Return the [X, Y] coordinate for the center point of the cell that contains the specified text.  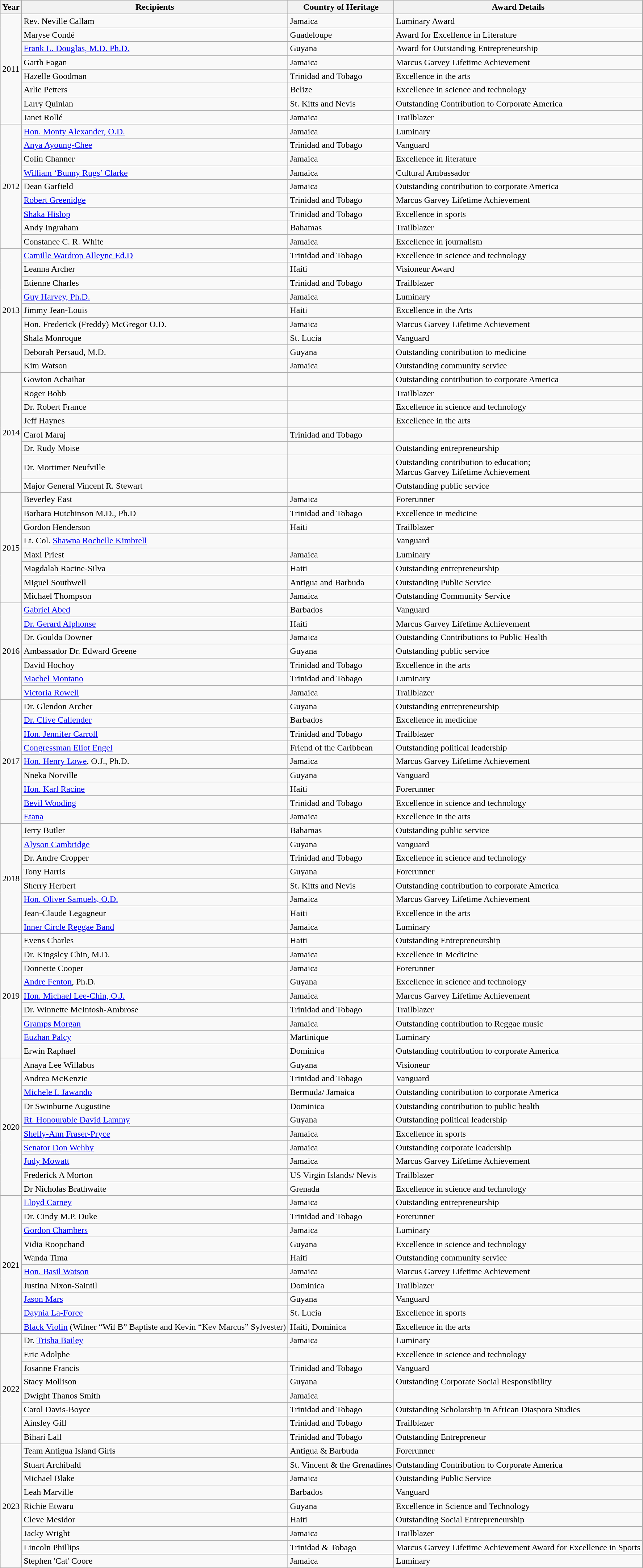
Richie Etwaru [155, 1506]
Guy Harvey, Ph.D. [155, 297]
Michael Blake [155, 1478]
Miguel Southwell [155, 582]
Outstanding contribution to education;Marcus Garvey Lifetime Achievement [518, 467]
Tony Harris [155, 872]
2020 [11, 1126]
Sherry Herbert [155, 886]
Jacky Wright [155, 1534]
Shala Monroque [155, 338]
Frank L. Douglas, M.D. Ph.D. [155, 49]
Nneka Norville [155, 775]
Etienne Charles [155, 283]
Excellence in Medicine [518, 954]
St. Vincent & the Grenadines [341, 1464]
Senator Don Wehby [155, 1147]
Victoria Rowell [155, 693]
2017 [11, 761]
Dr. Rudy Moise [155, 448]
Justina Nixon-Saintil [155, 1285]
Maxi Priest [155, 555]
Cleve Mesidor [155, 1520]
Hon. Jennifer Carroll [155, 734]
Shelly-Ann Fraser-Pryce [155, 1134]
Major General Vincent R. Stewart [155, 486]
Dr. Gerard Alphonse [155, 623]
Eric Adolphe [155, 1354]
Gowton Achaibar [155, 379]
Hon. Monty Alexander, O.D. [155, 131]
Bermuda/ Jamaica [341, 1092]
Lt. Col. Shawna Rochelle Kimbrell [155, 541]
Wanda Tima [155, 1258]
Dr. Glendon Archer [155, 706]
Hazelle Goodman [155, 76]
Larry Quinlan [155, 104]
Haiti, Dominica [341, 1327]
Stacy Mollison [155, 1382]
Trinidad & Tobago [341, 1547]
Gramps Morgan [155, 1023]
Dr. Cindy M.P. Duke [155, 1216]
Visioneur Award [518, 269]
Hon. Karl Racine [155, 789]
Leanna Archer [155, 269]
Hon. Michael Lee-Chin, O.J. [155, 996]
2012 [11, 186]
Michele L Jawando [155, 1092]
Camille Wardrop Alleyne Ed.D [155, 255]
2018 [11, 878]
Roger Bobb [155, 393]
Belize [341, 90]
2022 [11, 1389]
Outstanding Scholarship in African Diaspora Studies [518, 1409]
Outstanding Social Entrepreneurship [518, 1520]
Robert Greenidge [155, 200]
Excellence in literature [518, 159]
Rev. Neville Callam [155, 21]
Luminary Award [518, 21]
Hon. Basil Watson [155, 1271]
Excellence in the Arts [518, 310]
Martinique [341, 1037]
Outstanding Contributions to Public Health [518, 637]
Andy Ingraham [155, 228]
Shaka Hislop [155, 214]
Outstanding contribution to Reggae music [518, 1023]
Barbara Hutchinson M.D., Ph.D [155, 513]
2015 [11, 548]
Vidia Roopchand [155, 1244]
Carol Davis-Boyce [155, 1409]
Rt. Honourable David Lammy [155, 1120]
William ‘Bunny Rugs’ Clarke [155, 173]
Anaya Lee Willabus [155, 1065]
Recipients [155, 7]
Andrea McKenzie [155, 1079]
Dr. Andre Cropper [155, 858]
Hon. Oliver Samuels, O.D. [155, 899]
Kim Watson [155, 365]
Alyson Cambridge [155, 844]
Black Violin (Wilner “Wil B” Baptiste and Kevin “Kev Marcus” Sylvester) [155, 1327]
Jean-Claude Legagneur [155, 913]
Award for Excellence in Literature [518, 35]
Dr. Clive Callender [155, 720]
Anya Ayoung-Chee [155, 145]
Bihari Lall [155, 1437]
Ambassador Dr. Edward Greene [155, 651]
Team Antigua Island Girls [155, 1451]
2021 [11, 1265]
Antigua and Barbuda [341, 582]
Josanne Francis [155, 1368]
Daynia La-Force [155, 1313]
Dean Garfield [155, 187]
Stuart Archibald [155, 1464]
Outstanding contribution to public health [518, 1106]
2014 [11, 432]
Stephen 'Cat' Coore [155, 1561]
Jimmy Jean-Louis [155, 310]
Excellence in journalism [518, 242]
Excellence in Science and Technology [518, 1506]
Outstanding Entrepreneur [518, 1437]
Dr. Trisha Bailey [155, 1341]
Outstanding contribution to medicine [518, 352]
Dr. Mortimer Neufville [155, 467]
Award for Outstanding Entrepreneurship [518, 49]
Friend of the Caribbean [341, 748]
Dr. Kingsley Chin, M.D. [155, 954]
Euzhan Palcy [155, 1037]
Guadeloupe [341, 35]
Year [11, 7]
Constance C. R. White [155, 242]
Leah Marville [155, 1492]
2019 [11, 996]
Antigua & Barbuda [341, 1451]
Country of Heritage [341, 7]
Inner Circle Reggae Band [155, 927]
Frederick A Morton [155, 1175]
Beverley East [155, 499]
Jason Mars [155, 1299]
Lloyd Carney [155, 1203]
David Hochoy [155, 665]
Janet Rollé [155, 117]
Dwight Thanos Smith [155, 1396]
Gordon Chambers [155, 1230]
Erwin Raphael [155, 1051]
Hon. Frederick (Freddy) McGregor O.D. [155, 324]
Carol Maraj [155, 435]
Dr Nicholas Brathwaite [155, 1189]
Donnette Cooper [155, 968]
Visioneur [518, 1065]
Colin Channer [155, 159]
Andre Fenton, Ph.D. [155, 982]
Dr. Winnette McIntosh-Ambrose [155, 1009]
2013 [11, 311]
Dr. Goulda Downer [155, 637]
Lincoln Phillips [155, 1547]
Congressman Eliot Engel [155, 748]
Dr Swinburne Augustine [155, 1106]
Grenada [341, 1189]
Cultural Ambassador [518, 173]
Outstanding Entrepreneurship [518, 941]
Dr. Robert France [155, 407]
Outstanding corporate leadership [518, 1147]
Deborah Persaud, M.D. [155, 352]
Marcus Garvey Lifetime Achievement Award for Excellence in Sports [518, 1547]
Hon. Henry Lowe, O.J., Ph.D. [155, 761]
Garth Fagan [155, 62]
Maryse Condé [155, 35]
Jeff Haynes [155, 421]
2023 [11, 1506]
Ainsley Gill [155, 1423]
US Virgin Islands/ Nevis [341, 1175]
Outstanding Community Service [518, 596]
Judy Mowatt [155, 1161]
Outstanding Corporate Social Responsibility [518, 1382]
Evens Charles [155, 941]
Arlie Petters [155, 90]
2011 [11, 69]
Gabriel Abed [155, 610]
Bevil Wooding [155, 803]
2016 [11, 651]
Jerry Butler [155, 830]
Award Details [518, 7]
Machel Montano [155, 679]
Magdalah Racine-Silva [155, 568]
Gordon Henderson [155, 527]
Etana [155, 816]
Michael Thompson [155, 596]
